Capture the cell that displays the provided text and extract its [x, y] central coordinate. 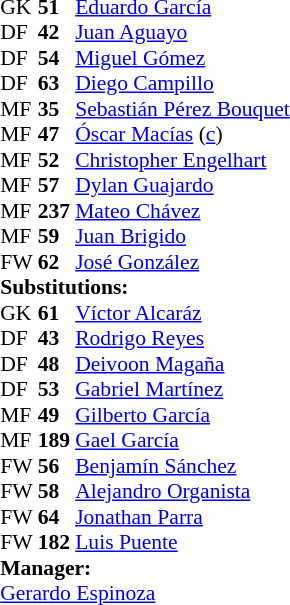
57 [57, 185]
49 [57, 415]
Miguel Gómez [182, 58]
189 [57, 441]
Diego Campillo [182, 83]
42 [57, 33]
58 [57, 491]
Juan Aguayo [182, 33]
Luis Puente [182, 543]
Óscar Macías (c) [182, 135]
237 [57, 211]
63 [57, 83]
52 [57, 160]
182 [57, 543]
35 [57, 109]
59 [57, 237]
62 [57, 262]
GK [19, 313]
53 [57, 389]
Dylan Guajardo [182, 185]
Víctor Alcaráz [182, 313]
Sebastián Pérez Bouquet [182, 109]
Deivoon Magaña [182, 364]
47 [57, 135]
Rodrigo Reyes [182, 339]
Gabriel Martínez [182, 389]
Jonathan Parra [182, 517]
Juan Brigido [182, 237]
Gilberto García [182, 415]
José González [182, 262]
Manager: [145, 568]
61 [57, 313]
Substitutions: [145, 287]
48 [57, 364]
43 [57, 339]
Mateo Chávez [182, 211]
Gael García [182, 441]
54 [57, 58]
64 [57, 517]
56 [57, 466]
Benjamín Sánchez [182, 466]
Alejandro Organista [182, 491]
Christopher Engelhart [182, 160]
